Identify which cell holds the provided text, then report its (x, y) central coordinate. 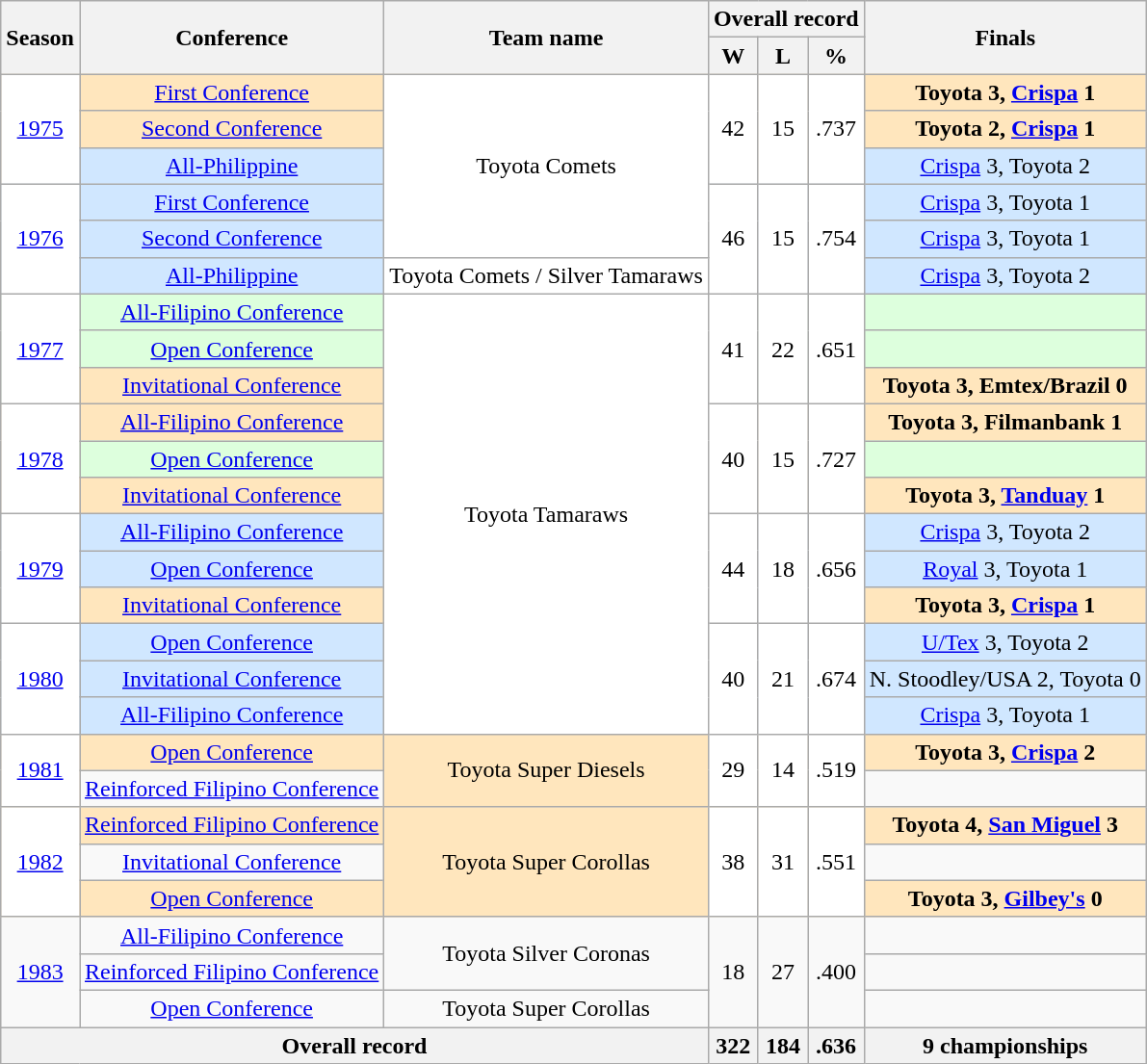
W (733, 56)
322 (733, 1045)
38 (733, 862)
1975 (40, 129)
1976 (40, 239)
Royal 3, Toyota 1 (1005, 569)
Finals (1005, 38)
41 (733, 349)
Toyota 4, San Miguel 3 (1005, 825)
% (836, 56)
14 (783, 770)
U/Tex 3, Toyota 2 (1005, 642)
.727 (836, 458)
Conference (231, 38)
.551 (836, 862)
.400 (836, 972)
L (783, 56)
N. Stoodley/USA 2, Toyota 0 (1005, 679)
Season (40, 38)
.674 (836, 679)
22 (783, 349)
1980 (40, 679)
Toyota Super Diesels (547, 770)
Toyota 3, Crispa 2 (1005, 752)
Toyota 2, Crispa 1 (1005, 129)
9 championships (1005, 1045)
1978 (40, 458)
44 (733, 569)
.656 (836, 569)
.636 (836, 1045)
Toyota 3, Filmanbank 1 (1005, 422)
Toyota 3, Gilbey's 0 (1005, 898)
.519 (836, 770)
31 (783, 862)
Toyota Comets / Silver Tamaraws (547, 275)
1981 (40, 770)
21 (783, 679)
1983 (40, 972)
29 (733, 770)
.737 (836, 129)
Toyota Comets (547, 166)
184 (783, 1045)
.754 (836, 239)
27 (783, 972)
46 (733, 239)
Toyota Tamaraws (547, 514)
Team name (547, 38)
.651 (836, 349)
1982 (40, 862)
Toyota 3, Emtex/Brazil 0 (1005, 385)
Toyota 3, Tanduay 1 (1005, 496)
42 (733, 129)
1979 (40, 569)
Toyota Silver Coronas (547, 953)
1977 (40, 349)
